Output the [x, y] coordinate of the center of the cell containing the given text.  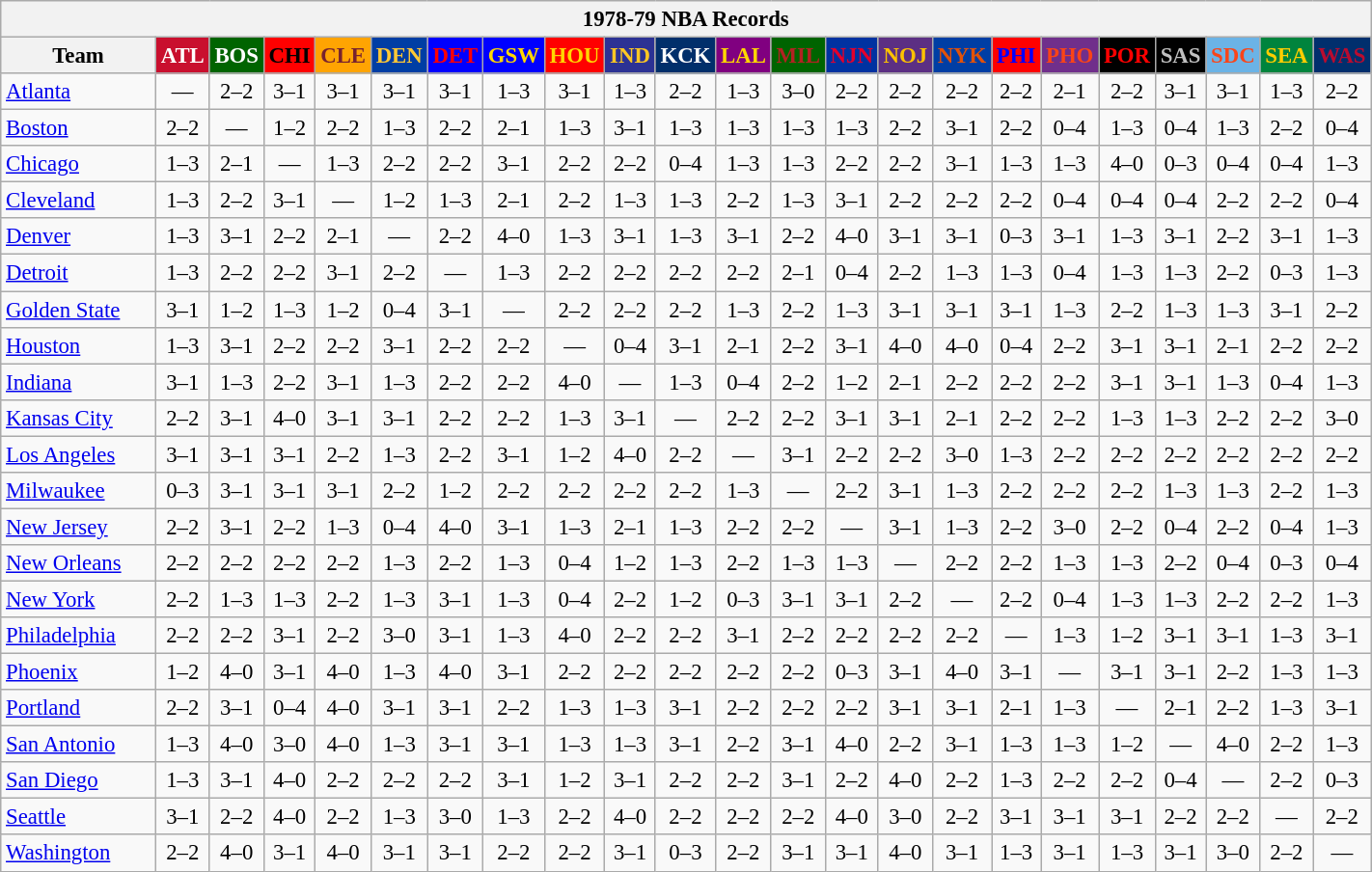
IND [630, 56]
GSW [514, 56]
Kansas City [79, 418]
Detroit [79, 273]
Cleveland [79, 201]
HOU [575, 56]
PHO [1070, 56]
DET [455, 56]
Phoenix [79, 672]
POR [1127, 56]
WAS [1342, 56]
Los Angeles [79, 454]
KCK [685, 56]
NYK [961, 56]
CHI [289, 56]
NOJ [905, 56]
LAL [743, 56]
New Orleans [79, 563]
Denver [79, 236]
Golden State [79, 310]
Philadelphia [79, 636]
Boston [79, 128]
Portland [79, 708]
SAS [1180, 56]
PHI [1017, 56]
MIL [798, 56]
Atlanta [79, 92]
Chicago [79, 164]
Team [79, 56]
SEA [1287, 56]
CLE [343, 56]
NJN [851, 56]
Washington [79, 854]
Indiana [79, 382]
Seattle [79, 817]
New York [79, 599]
Houston [79, 345]
Milwaukee [79, 491]
New Jersey [79, 527]
SDC [1233, 56]
San Antonio [79, 745]
San Diego [79, 780]
ATL [182, 56]
DEN [399, 56]
BOS [236, 56]
1978-79 NBA Records [686, 19]
